From the cell containing the given text, extract its center point as [x, y] coordinate. 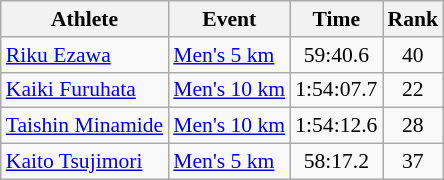
28 [412, 126]
1:54:07.7 [336, 90]
22 [412, 90]
Kaiki Furuhata [85, 90]
Kaito Tsujimori [85, 162]
Riku Ezawa [85, 55]
40 [412, 55]
Rank [412, 19]
Time [336, 19]
58:17.2 [336, 162]
Event [229, 19]
Taishin Minamide [85, 126]
59:40.6 [336, 55]
37 [412, 162]
1:54:12.6 [336, 126]
Athlete [85, 19]
